Pinpoint the cell where the given text exists, returning its (X, Y) midpoint coordinate. 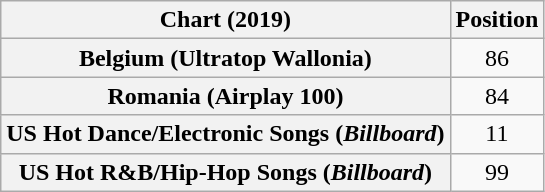
Belgium (Ultratop Wallonia) (226, 58)
US Hot R&B/Hip-Hop Songs (Billboard) (226, 172)
US Hot Dance/Electronic Songs (Billboard) (226, 134)
Position (497, 20)
99 (497, 172)
11 (497, 134)
86 (497, 58)
Chart (2019) (226, 20)
84 (497, 96)
Romania (Airplay 100) (226, 96)
